Find where the given text appears and provide that cell's center as (x, y) coordinate. 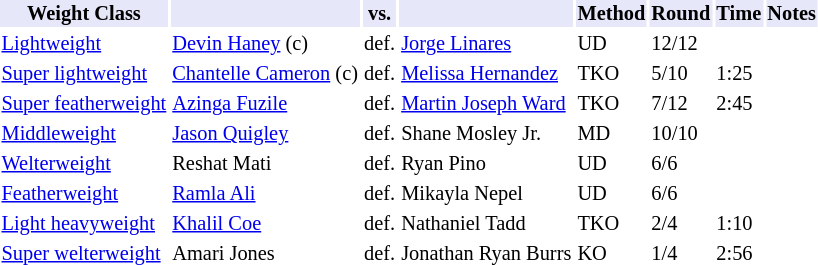
Reshat Mati (266, 164)
2/4 (681, 224)
Time (739, 14)
Nathaniel Tadd (486, 224)
Lightweight (84, 44)
1:10 (739, 224)
Light heavyweight (84, 224)
10/10 (681, 134)
Shane Mosley Jr. (486, 134)
Azinga Fuzile (266, 104)
Chantelle Cameron (c) (266, 74)
Method (612, 14)
7/12 (681, 104)
Ryan Pino (486, 164)
2:45 (739, 104)
Super lightweight (84, 74)
Khalil Coe (266, 224)
Round (681, 14)
Mikayla Nepel (486, 194)
Super featherweight (84, 104)
Middleweight (84, 134)
Melissa Hernandez (486, 74)
Martin Joseph Ward (486, 104)
Notes (792, 14)
Jason Quigley (266, 134)
Ramla Ali (266, 194)
5/10 (681, 74)
Jorge Linares (486, 44)
Devin Haney (c) (266, 44)
1:25 (739, 74)
vs. (380, 14)
Weight Class (84, 14)
Featherweight (84, 194)
Welterweight (84, 164)
12/12 (681, 44)
MD (612, 134)
